Locate the cell with the specified text and output its (x, y) center coordinate. 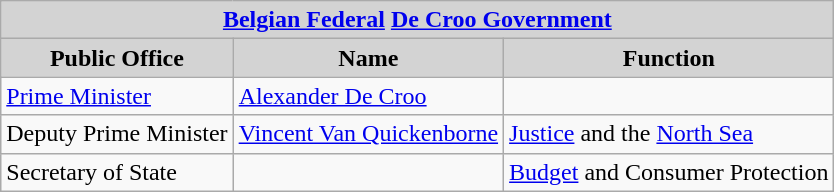
Alexander De Croo (368, 96)
Function (669, 58)
Name (368, 58)
Belgian Federal De Croo Government (418, 20)
Public Office (117, 58)
Vincent Van Quickenborne (368, 134)
Budget and Consumer Protection (669, 172)
Justice and the North Sea (669, 134)
Secretary of State (117, 172)
Prime Minister (117, 96)
Deputy Prime Minister (117, 134)
